Provide the (X, Y) coordinate of the cell's center where the given text is located.  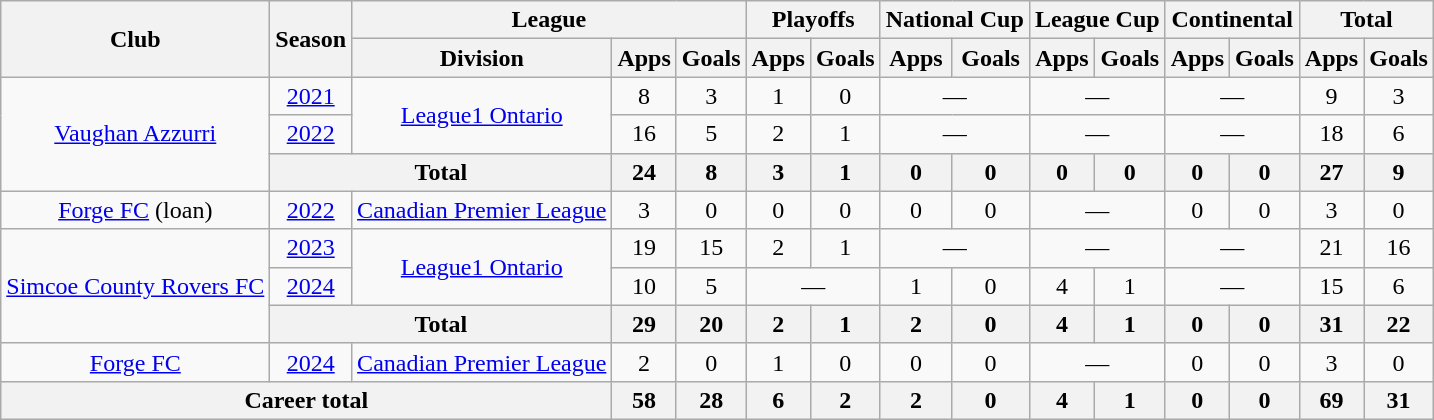
Vaughan Azzurri (136, 134)
League (549, 20)
Continental (1232, 20)
19 (644, 248)
24 (644, 172)
69 (1331, 400)
18 (1331, 134)
2021 (311, 96)
Club (136, 39)
27 (1331, 172)
29 (644, 324)
21 (1331, 248)
20 (711, 324)
Playoffs (813, 20)
28 (711, 400)
Simcoe County Rovers FC (136, 286)
Forge FC (loan) (136, 210)
Division (482, 58)
Career total (306, 400)
League Cup (1097, 20)
10 (644, 286)
58 (644, 400)
National Cup (954, 20)
Season (311, 39)
Forge FC (136, 362)
22 (1399, 324)
2023 (311, 248)
